From the cell containing the given text, extract its center point as (X, Y) coordinate. 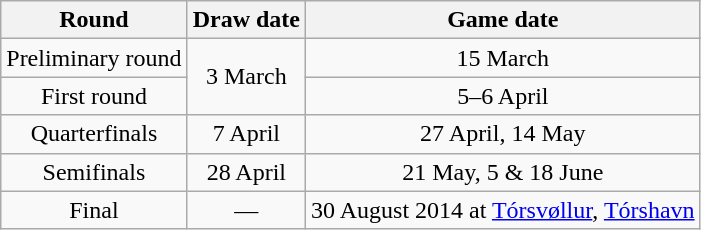
30 August 2014 at Tórsvøllur, Tórshavn (504, 210)
3 March (246, 77)
15 March (504, 58)
Game date (504, 20)
First round (94, 96)
5–6 April (504, 96)
Preliminary round (94, 58)
Draw date (246, 20)
28 April (246, 172)
27 April, 14 May (504, 134)
Round (94, 20)
21 May, 5 & 18 June (504, 172)
7 April (246, 134)
Quarterfinals (94, 134)
— (246, 210)
Final (94, 210)
Semifinals (94, 172)
